Return the [x, y] coordinate for the center point of the cell that contains the specified text.  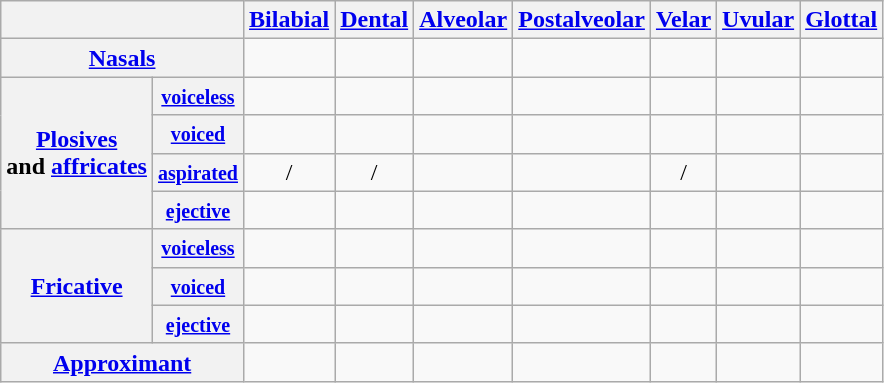
Nasals [122, 58]
Bilabial [290, 20]
Glottal [842, 20]
Dental [374, 20]
Alveolar [464, 20]
Postalveolar [582, 20]
Plosivesand affricates [77, 153]
Uvular [758, 20]
Velar [683, 20]
Fricative [77, 286]
aspirated [198, 172]
Approximant [122, 362]
